Return [x, y] of the center of cell containing provided text 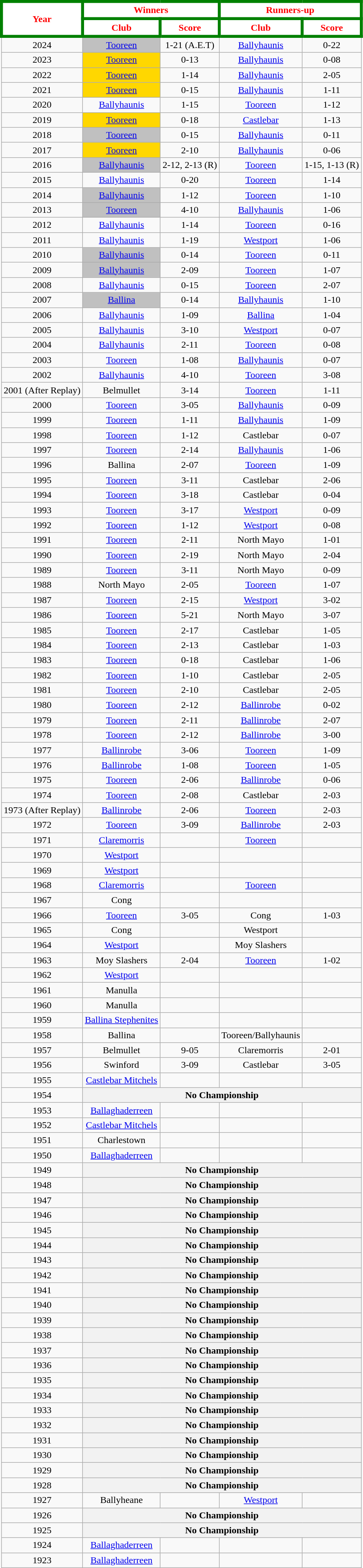
2020 [42, 105]
3-14 [189, 390]
Year [42, 19]
1969 [42, 870]
1967 [42, 900]
1-13 [331, 120]
1990 [42, 555]
1971 [42, 840]
1948 [42, 1185]
1924 [42, 1545]
2008 [42, 285]
1974 [42, 795]
1930 [42, 1455]
1-19 [189, 240]
1-01 [331, 540]
1933 [42, 1410]
2003 [42, 360]
2012 [42, 225]
1938 [42, 1335]
1966 [42, 915]
Winners [151, 10]
1943 [42, 1260]
1960 [42, 1005]
2002 [42, 375]
1997 [42, 450]
1965 [42, 930]
Charlestown [122, 1140]
3-10 [189, 330]
1962 [42, 975]
2024 [42, 44]
2-13 [189, 645]
2010 [42, 255]
2005 [42, 330]
2-08 [189, 795]
0-02 [331, 705]
1976 [42, 765]
1941 [42, 1290]
1955 [42, 1080]
2-19 [189, 555]
1942 [42, 1275]
3-02 [331, 600]
1957 [42, 1050]
1977 [42, 750]
1936 [42, 1365]
1984 [42, 645]
1982 [42, 675]
2009 [42, 270]
2007 [42, 300]
1972 [42, 825]
3-08 [331, 375]
1968 [42, 885]
2011 [42, 240]
2006 [42, 315]
1954 [42, 1095]
1946 [42, 1215]
2004 [42, 345]
2000 [42, 405]
1-15, 1-13 (R) [331, 165]
1987 [42, 600]
1952 [42, 1125]
1939 [42, 1320]
1927 [42, 1500]
0-20 [189, 180]
1951 [42, 1140]
2023 [42, 60]
1935 [42, 1380]
1989 [42, 570]
2014 [42, 195]
3-18 [189, 495]
3-06 [189, 750]
1988 [42, 585]
1928 [42, 1485]
Runners-up [290, 10]
3-07 [331, 615]
2-17 [189, 630]
2017 [42, 150]
1992 [42, 525]
Ballyheane [122, 1500]
0-16 [331, 225]
Ballina Stephenites [122, 1020]
1959 [42, 1020]
1964 [42, 945]
1-04 [331, 315]
1940 [42, 1305]
1947 [42, 1200]
1937 [42, 1350]
1932 [42, 1425]
1994 [42, 495]
1985 [42, 630]
1975 [42, 780]
3-17 [189, 510]
1983 [42, 660]
1956 [42, 1065]
1970 [42, 855]
0-04 [331, 495]
2-15 [189, 600]
2022 [42, 75]
9-05 [189, 1050]
2-12, 2-13 (R) [189, 165]
2013 [42, 210]
1979 [42, 720]
5-21 [189, 615]
1958 [42, 1035]
1961 [42, 990]
2-09 [189, 270]
1953 [42, 1110]
2-14 [189, 450]
1986 [42, 615]
2018 [42, 135]
1991 [42, 540]
1950 [42, 1155]
Tooreen/Ballyhaunis [260, 1035]
1973 (After Replay) [42, 810]
1995 [42, 480]
2015 [42, 180]
3-00 [331, 735]
1925 [42, 1530]
1-21 (A.E.T) [189, 44]
1934 [42, 1395]
1944 [42, 1245]
1980 [42, 705]
1998 [42, 435]
2-01 [331, 1050]
2001 (After Replay) [42, 390]
1929 [42, 1470]
1926 [42, 1515]
0-13 [189, 60]
1923 [42, 1560]
1945 [42, 1230]
1-02 [331, 960]
1978 [42, 735]
2021 [42, 90]
1996 [42, 465]
1981 [42, 690]
0-22 [331, 44]
2016 [42, 165]
2019 [42, 120]
Swinford [122, 1065]
1949 [42, 1170]
1993 [42, 510]
1-15 [189, 105]
1963 [42, 960]
1999 [42, 420]
1931 [42, 1440]
